Locate the cell with the specified text and output its [X, Y] center coordinate. 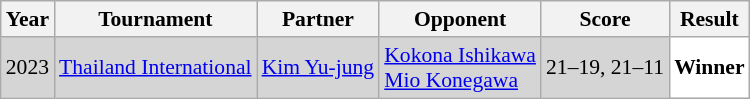
Partner [318, 19]
Winner [710, 68]
21–19, 21–11 [605, 68]
Tournament [156, 19]
Result [710, 19]
Kokona Ishikawa Mio Konegawa [460, 68]
Kim Yu-jung [318, 68]
Score [605, 19]
Thailand International [156, 68]
Opponent [460, 19]
Year [28, 19]
2023 [28, 68]
